From the cell containing the given text, extract its center point as [x, y] coordinate. 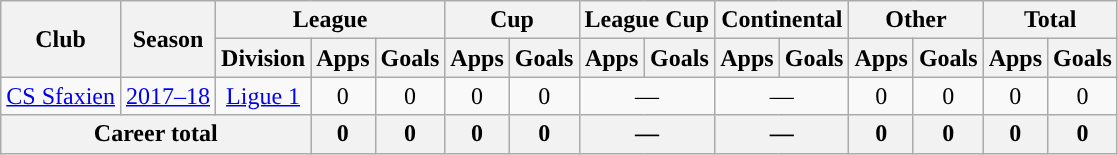
CS Sfaxien [61, 96]
Division [264, 58]
Total [1050, 20]
Ligue 1 [264, 96]
Other [916, 20]
Career total [156, 134]
League [330, 20]
2017–18 [168, 96]
Continental [782, 20]
Season [168, 39]
Club [61, 39]
League Cup [647, 20]
Cup [512, 20]
